From the cell containing the given text, extract its center point as (x, y) coordinate. 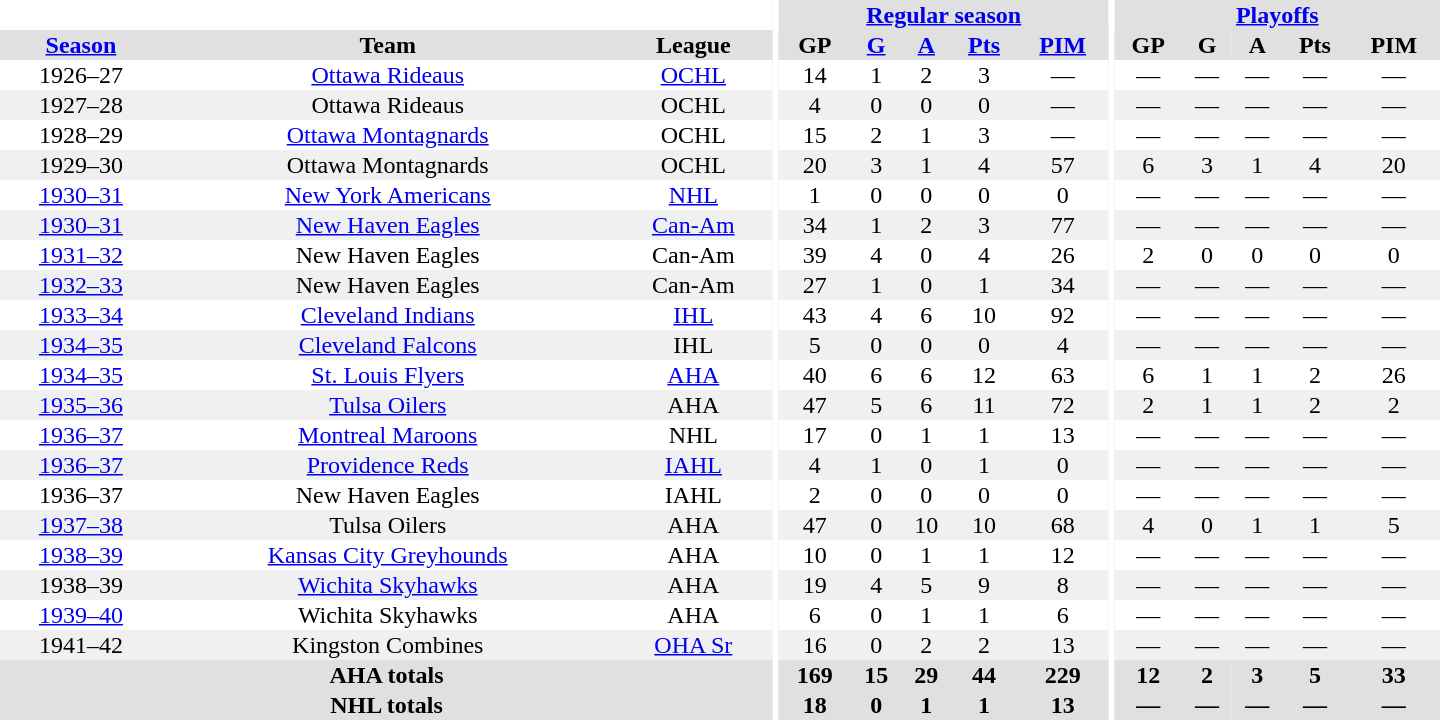
1931–32 (81, 255)
Montreal Maroons (388, 435)
63 (1063, 375)
40 (816, 375)
19 (816, 585)
229 (1063, 675)
1937–38 (81, 525)
Regular season (944, 15)
57 (1063, 165)
92 (1063, 315)
169 (816, 675)
Kansas City Greyhounds (388, 555)
43 (816, 315)
29 (926, 675)
1926–27 (81, 75)
New York Americans (388, 195)
39 (816, 255)
1933–34 (81, 315)
17 (816, 435)
1935–36 (81, 405)
8 (1063, 585)
Team (388, 45)
Providence Reds (388, 465)
AHA totals (386, 675)
27 (816, 285)
16 (816, 645)
Playoffs (1277, 15)
77 (1063, 225)
18 (816, 705)
Kingston Combines (388, 645)
11 (984, 405)
OHA Sr (694, 645)
1927–28 (81, 105)
1929–30 (81, 165)
Cleveland Indians (388, 315)
72 (1063, 405)
1941–42 (81, 645)
St. Louis Flyers (388, 375)
9 (984, 585)
68 (1063, 525)
1932–33 (81, 285)
Season (81, 45)
1939–40 (81, 615)
League (694, 45)
Cleveland Falcons (388, 345)
33 (1394, 675)
14 (816, 75)
44 (984, 675)
1928–29 (81, 135)
NHL totals (386, 705)
